For the text-containing cell, return its midpoint in (x, y) coordinate format. 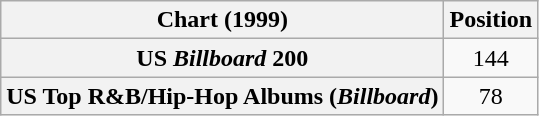
78 (491, 96)
US Top R&B/Hip-Hop Albums (Billboard) (222, 96)
Chart (1999) (222, 20)
Position (491, 20)
144 (491, 58)
US Billboard 200 (222, 58)
